Return (x, y) of the center of cell containing provided text 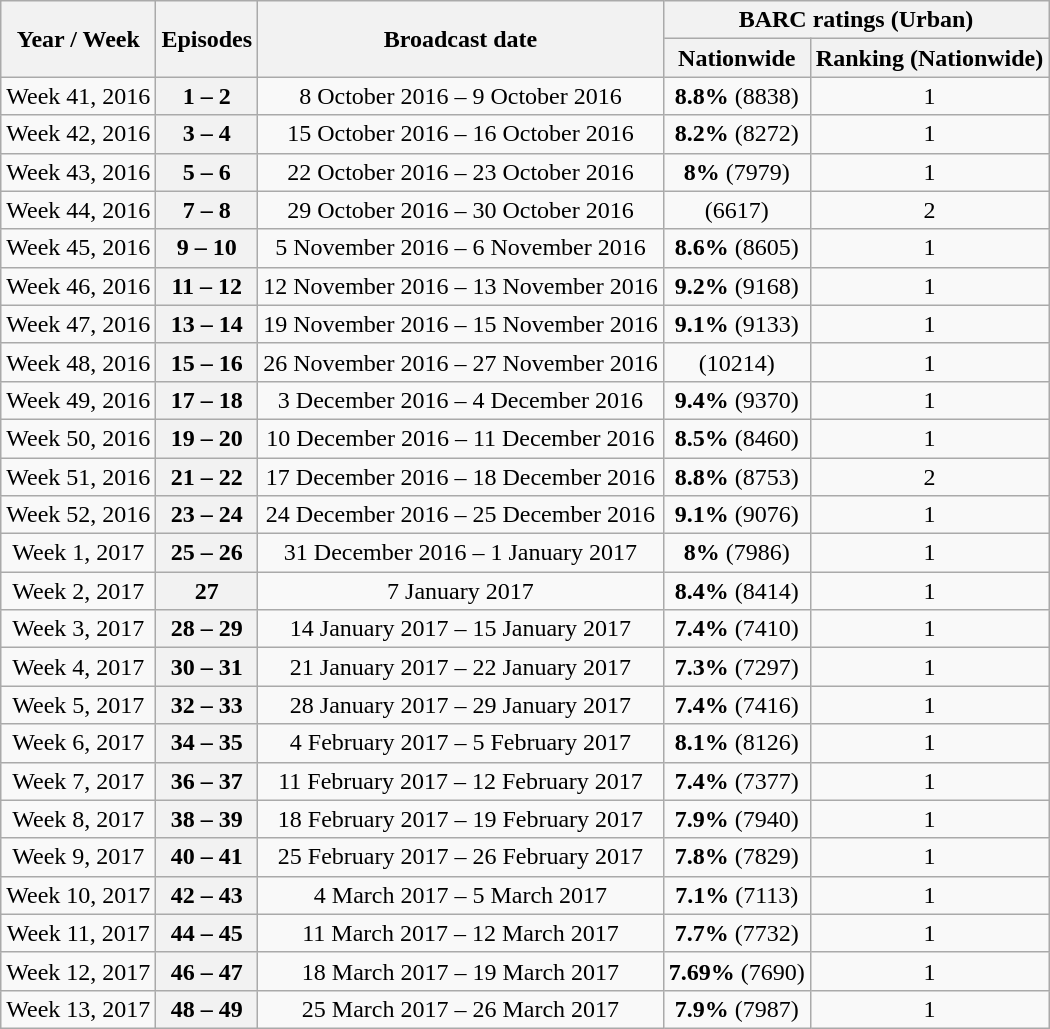
Ranking (Nationwide) (929, 58)
13 – 14 (207, 324)
Week 13, 2017 (78, 1009)
Week 41, 2016 (78, 96)
8% (7979) (736, 172)
BARC ratings (Urban) (856, 20)
8.1% (8126) (736, 743)
34 – 35 (207, 743)
25 March 2017 – 26 March 2017 (461, 1009)
7.4% (7416) (736, 705)
7 January 2017 (461, 591)
11 February 2017 – 12 February 2017 (461, 781)
36 – 37 (207, 781)
17 – 18 (207, 400)
Week 50, 2016 (78, 438)
48 – 49 (207, 1009)
38 – 39 (207, 819)
1 – 2 (207, 96)
28 January 2017 – 29 January 2017 (461, 705)
11 March 2017 – 12 March 2017 (461, 933)
21 – 22 (207, 477)
21 January 2017 – 22 January 2017 (461, 667)
Episodes (207, 39)
23 – 24 (207, 515)
3 – 4 (207, 134)
Week 51, 2016 (78, 477)
10 December 2016 – 11 December 2016 (461, 438)
Week 45, 2016 (78, 248)
11 – 12 (207, 286)
Week 47, 2016 (78, 324)
7.7% (7732) (736, 933)
26 November 2016 – 27 November 2016 (461, 362)
42 – 43 (207, 895)
19 November 2016 – 15 November 2016 (461, 324)
7.1% (7113) (736, 895)
Week 11, 2017 (78, 933)
9.1% (9133) (736, 324)
Week 5, 2017 (78, 705)
Week 1, 2017 (78, 553)
Week 43, 2016 (78, 172)
19 – 20 (207, 438)
9.1% (9076) (736, 515)
Year / Week (78, 39)
Week 3, 2017 (78, 629)
7.69% (7690) (736, 971)
14 January 2017 – 15 January 2017 (461, 629)
7.4% (7410) (736, 629)
Week 12, 2017 (78, 971)
12 November 2016 – 13 November 2016 (461, 286)
Broadcast date (461, 39)
15 October 2016 – 16 October 2016 (461, 134)
Week 49, 2016 (78, 400)
15 – 16 (207, 362)
8.4% (8414) (736, 591)
Week 52, 2016 (78, 515)
4 February 2017 – 5 February 2017 (461, 743)
18 March 2017 – 19 March 2017 (461, 971)
Week 42, 2016 (78, 134)
17 December 2016 – 18 December 2016 (461, 477)
30 – 31 (207, 667)
28 – 29 (207, 629)
8.5% (8460) (736, 438)
Week 46, 2016 (78, 286)
9.2% (9168) (736, 286)
44 – 45 (207, 933)
Nationwide (736, 58)
Week 7, 2017 (78, 781)
Week 4, 2017 (78, 667)
40 – 41 (207, 857)
8 October 2016 – 9 October 2016 (461, 96)
7 – 8 (207, 210)
8.8% (8753) (736, 477)
Week 44, 2016 (78, 210)
25 February 2017 – 26 February 2017 (461, 857)
Week 8, 2017 (78, 819)
8% (7986) (736, 553)
Week 9, 2017 (78, 857)
32 – 33 (207, 705)
5 – 6 (207, 172)
Week 6, 2017 (78, 743)
8.8% (8838) (736, 96)
8.6% (8605) (736, 248)
25 – 26 (207, 553)
7.3% (7297) (736, 667)
22 October 2016 – 23 October 2016 (461, 172)
5 November 2016 – 6 November 2016 (461, 248)
8.2% (8272) (736, 134)
3 December 2016 – 4 December 2016 (461, 400)
27 (207, 591)
29 October 2016 – 30 October 2016 (461, 210)
31 December 2016 – 1 January 2017 (461, 553)
Week 2, 2017 (78, 591)
Week 48, 2016 (78, 362)
18 February 2017 – 19 February 2017 (461, 819)
7.4% (7377) (736, 781)
9 – 10 (207, 248)
7.8% (7829) (736, 857)
4 March 2017 – 5 March 2017 (461, 895)
46 – 47 (207, 971)
24 December 2016 – 25 December 2016 (461, 515)
7.9% (7987) (736, 1009)
Week 10, 2017 (78, 895)
(6617) (736, 210)
(10214) (736, 362)
7.9% (7940) (736, 819)
9.4% (9370) (736, 400)
